From the cell containing the given text, extract its center point as [X, Y] coordinate. 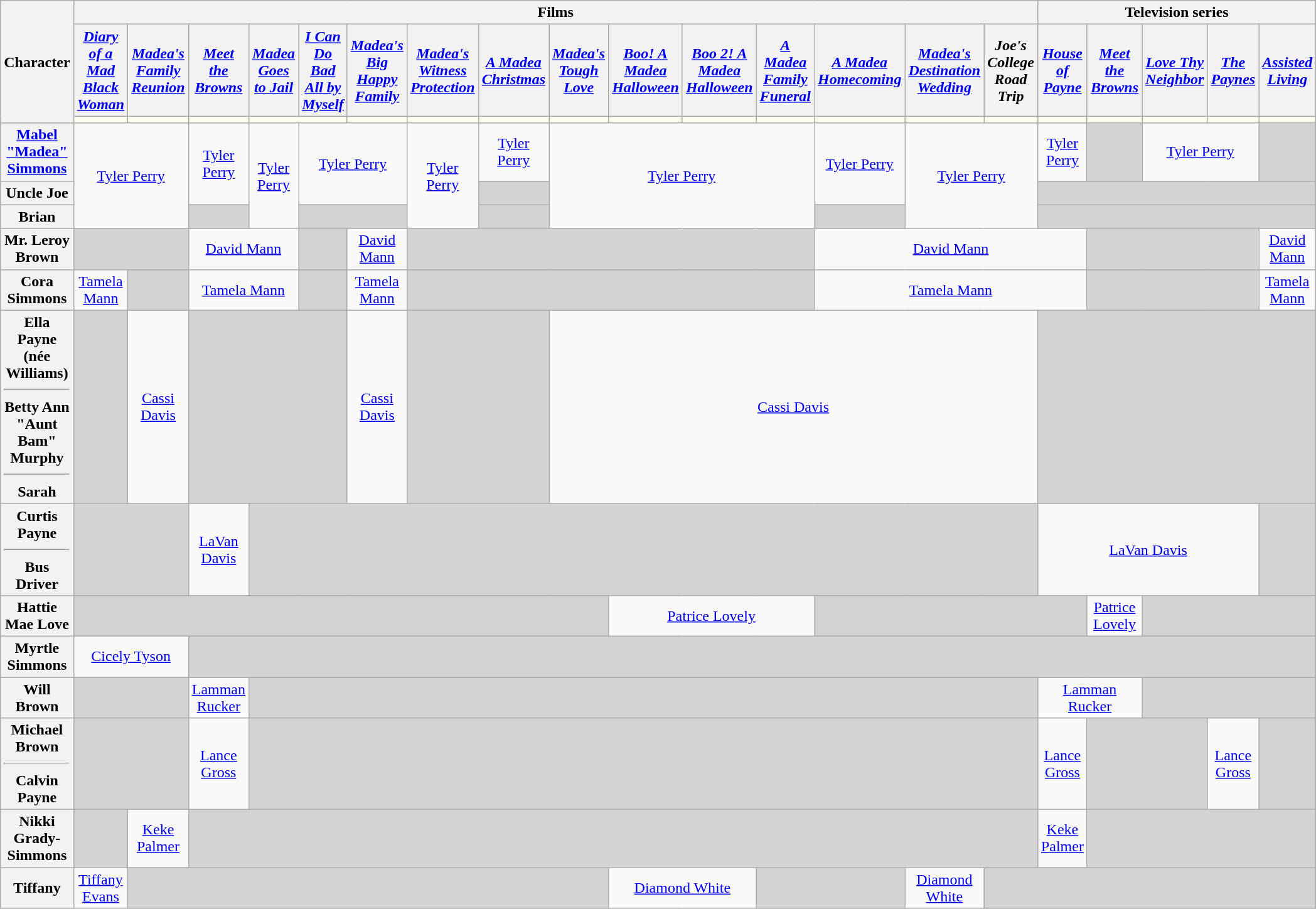
Character [37, 62]
Assisted Living [1288, 70]
Will Brown [37, 697]
Madea Goes to Jail [274, 70]
The Paynes [1233, 70]
Brian [37, 217]
Madea's Destination Wedding [944, 70]
Madea's Family Reunion [158, 70]
Cora Simmons [37, 290]
Nikki Grady-Simmons [37, 839]
Boo! A Madea Halloween [646, 70]
Mabel "Madea" Simmons [37, 152]
Uncle Joe [37, 193]
Love Thy Neighbor [1175, 70]
Mr. Leroy Brown [37, 249]
Tiffany Evans [100, 888]
Tiffany [37, 888]
Hattie Mae Love [37, 615]
I Can Do Bad All by Myself [323, 70]
Joe's College Road Trip [1011, 70]
Myrtle Simmons [37, 657]
Films [555, 13]
A Madea Christmas [513, 70]
Michael BrownCalvin Payne [37, 764]
Television series [1176, 13]
Madea's Big Happy Family [377, 70]
A Madea Homecoming [860, 70]
House of Payne [1062, 70]
Madea's Witness Protection [442, 70]
Curtis PayneBus Driver [37, 549]
Cicely Tyson [131, 657]
Ella Payne (née Williams)Betty Ann "Aunt Bam" MurphySarah [37, 407]
A Madea Family Funeral [785, 70]
Boo 2! A Madea Halloween [719, 70]
Diary of a Mad Black Woman [100, 70]
Madea's Tough Love [579, 70]
